For the text-containing cell, return its midpoint in [x, y] coordinate format. 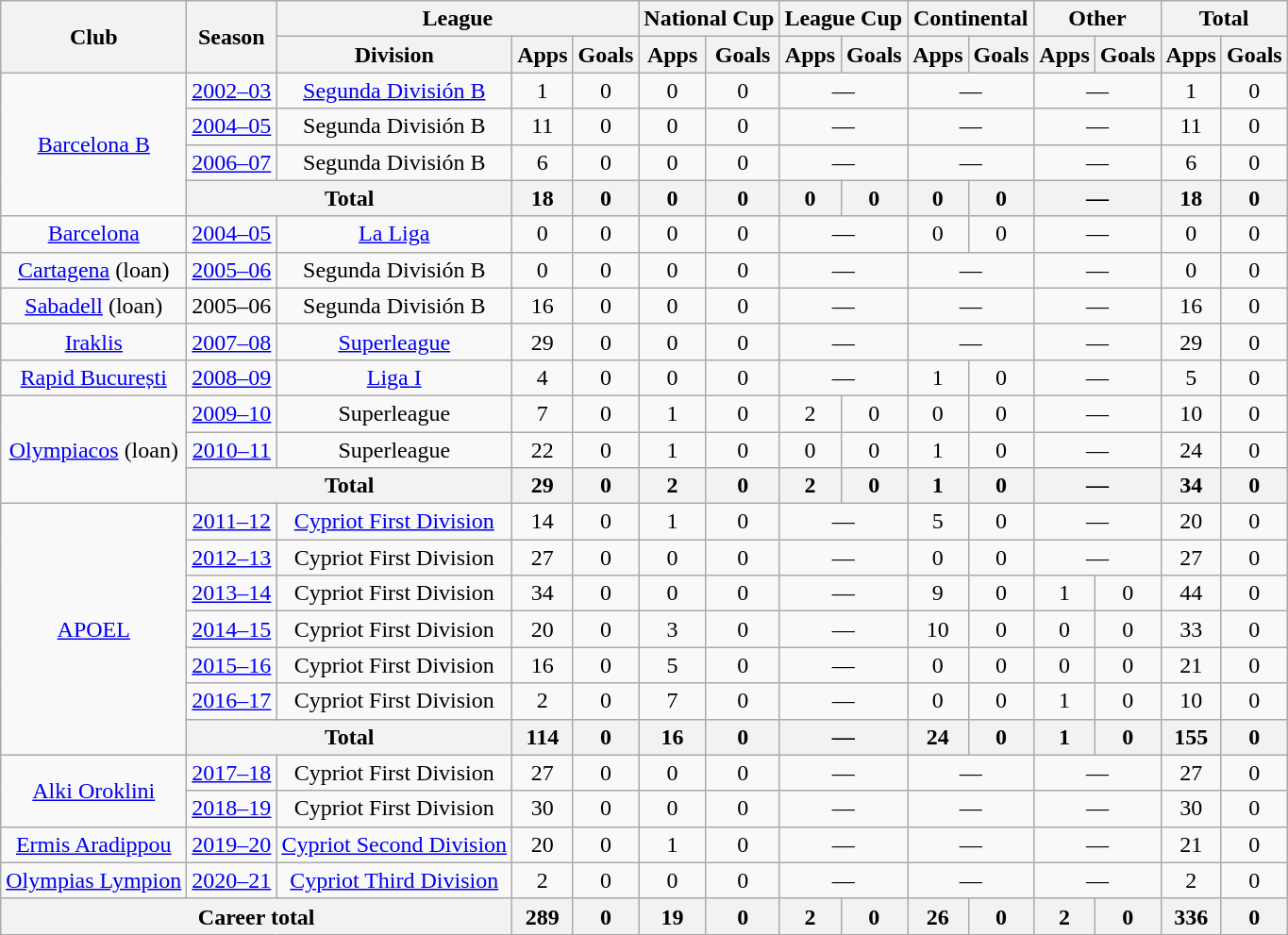
Olympias Lympion [94, 880]
289 [543, 916]
2002–03 [232, 91]
Sabadell (loan) [94, 306]
26 [938, 916]
2012–13 [232, 558]
2016–17 [232, 701]
2009–10 [232, 413]
336 [1191, 916]
2018–19 [232, 809]
Cartagena (loan) [94, 270]
Cypriot Second Division [394, 844]
2020–21 [232, 880]
Other [1097, 19]
2007–08 [232, 342]
APOEL [94, 629]
Season [232, 37]
Liga I [394, 377]
2013–14 [232, 593]
22 [543, 450]
155 [1191, 737]
Iraklis [94, 342]
Cypriot Third Division [394, 880]
Career total [257, 916]
2006–07 [232, 162]
2014–15 [232, 629]
Continental [971, 19]
Club [94, 37]
Olympiacos (loan) [94, 449]
14 [543, 522]
2017–18 [232, 773]
2015–16 [232, 665]
League Cup [844, 19]
2019–20 [232, 844]
Barcelona B [94, 144]
9 [938, 593]
33 [1191, 629]
3 [673, 629]
2011–12 [232, 522]
Division [394, 55]
Alki Oroklini [94, 791]
114 [543, 737]
Rapid București [94, 377]
4 [543, 377]
44 [1191, 593]
2010–11 [232, 450]
Ermis Aradippou [94, 844]
La Liga [394, 234]
National Cup [710, 19]
19 [673, 916]
League [458, 19]
2008–09 [232, 377]
Barcelona [94, 234]
